Return the (x, y) coordinate for the center point of the cell that contains the specified text.  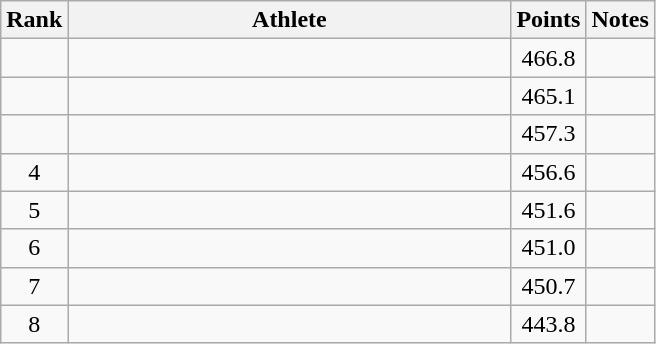
465.1 (548, 96)
443.8 (548, 324)
Points (548, 20)
5 (34, 210)
457.3 (548, 134)
Notes (620, 20)
6 (34, 248)
8 (34, 324)
450.7 (548, 286)
4 (34, 172)
7 (34, 286)
Rank (34, 20)
451.0 (548, 248)
456.6 (548, 172)
466.8 (548, 58)
Athlete (290, 20)
451.6 (548, 210)
